Scan for the cell matching the given text and deliver its (X, Y) coordinate at center. 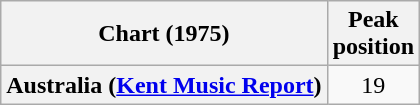
Australia (Kent Music Report) (164, 85)
Peakposition (373, 34)
19 (373, 85)
Chart (1975) (164, 34)
